Output the [x, y] coordinate of the center of the cell containing the given text.  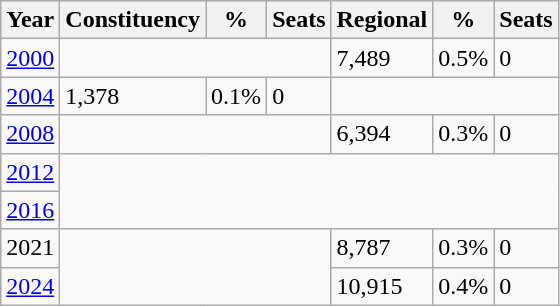
8,787 [382, 248]
0.5% [464, 58]
2016 [30, 210]
2004 [30, 96]
7,489 [382, 58]
6,394 [382, 134]
Regional [382, 20]
2000 [30, 58]
Constituency [133, 20]
10,915 [382, 286]
2008 [30, 134]
2021 [30, 248]
1,378 [133, 96]
2012 [30, 172]
0.1% [236, 96]
0.4% [464, 286]
2024 [30, 286]
Year [30, 20]
